Search for the cell housing the specified text and yield its [x, y] center coordinate. 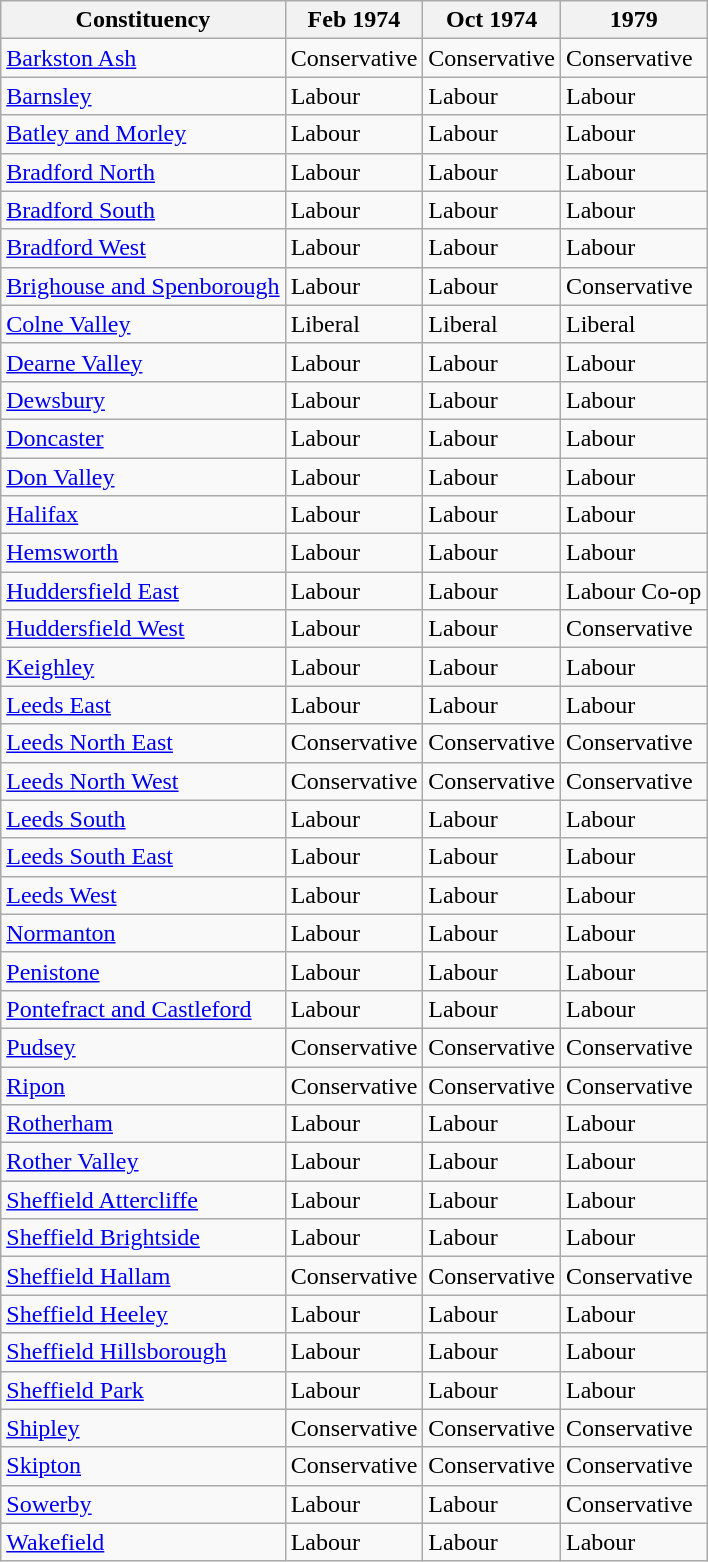
Feb 1974 [354, 20]
Batley and Morley [143, 134]
Wakefield [143, 1542]
Rotherham [143, 1124]
Don Valley [143, 477]
Pontefract and Castleford [143, 1009]
Dearne Valley [143, 362]
Colne Valley [143, 324]
Sowerby [143, 1504]
Sheffield Attercliffe [143, 1200]
Leeds North West [143, 781]
Leeds North East [143, 743]
Sheffield Hallam [143, 1276]
Bradford North [143, 172]
Dewsbury [143, 400]
Shipley [143, 1428]
Leeds South East [143, 857]
Hemsworth [143, 553]
Keighley [143, 667]
Ripon [143, 1085]
Huddersfield East [143, 591]
Halifax [143, 515]
Sheffield Heeley [143, 1314]
Leeds South [143, 819]
Doncaster [143, 438]
Sheffield Brightside [143, 1238]
Skipton [143, 1466]
1979 [634, 20]
Leeds East [143, 705]
Penistone [143, 971]
Rother Valley [143, 1162]
Brighouse and Spenborough [143, 286]
Sheffield Park [143, 1390]
Huddersfield West [143, 629]
Bradford South [143, 210]
Bradford West [143, 248]
Barkston Ash [143, 58]
Constituency [143, 20]
Barnsley [143, 96]
Sheffield Hillsborough [143, 1352]
Oct 1974 [492, 20]
Labour Co-op [634, 591]
Normanton [143, 933]
Leeds West [143, 895]
Pudsey [143, 1047]
